Locate the cell with the specified text and output its [X, Y] center coordinate. 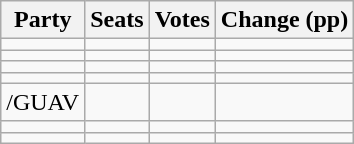
Seats [117, 20]
Change (pp) [284, 20]
Party [43, 20]
Votes [182, 20]
/GUAV [43, 102]
